Return [X, Y] of the center of cell containing provided text 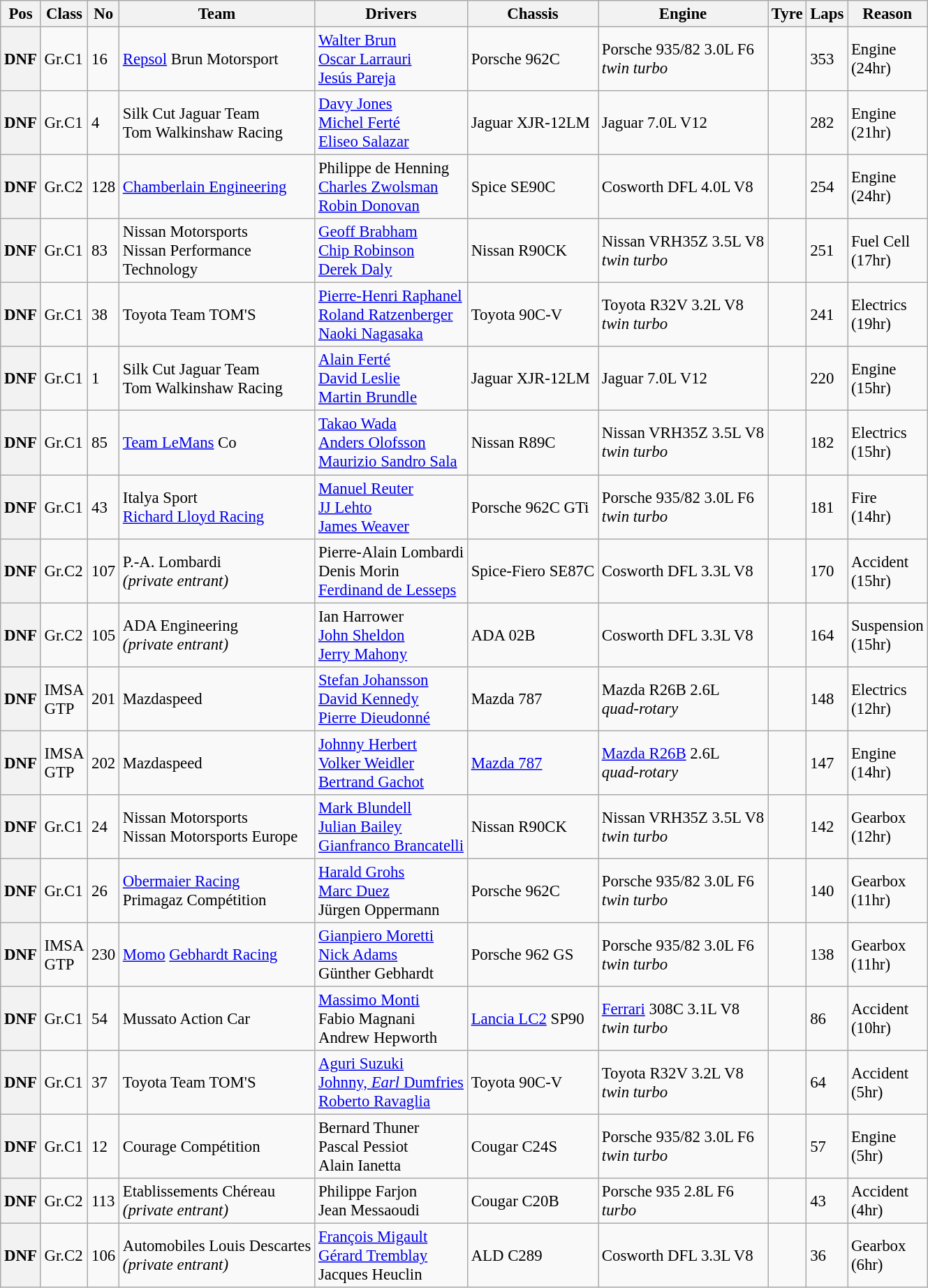
164 [827, 635]
1 [103, 379]
Electrics(19hr) [888, 315]
181 [827, 507]
Johnny Herbert Volker Weidler Bertrand Gachot [391, 763]
148 [827, 698]
No [103, 14]
113 [103, 1201]
220 [827, 379]
Fire(14hr) [888, 507]
Engine(5hr) [888, 1147]
Electrics(12hr) [888, 698]
36 [827, 1256]
Manuel Reuter JJ Lehto James Weaver [391, 507]
Etablissements Chéreau(private entrant) [217, 1201]
Italya Sport Richard Lloyd Racing [217, 507]
201 [103, 698]
Laps [827, 14]
241 [827, 315]
Harald Grohs Marc Duez Jürgen Oppermann [391, 891]
Accident(15hr) [888, 571]
Chassis [532, 14]
Walter Brun Oscar Larrauri Jesús Pareja [391, 59]
Philippe de Henning Charles Zwolsman Robin Donovan [391, 187]
128 [103, 187]
86 [827, 1018]
282 [827, 123]
Aguri Suzuki Johnny, Earl Dumfries Roberto Ravaglia [391, 1083]
Courage Compétition [217, 1147]
105 [103, 635]
24 [103, 827]
Cougar C20B [532, 1201]
Davy Jones Michel Ferté Eliseo Salazar [391, 123]
140 [827, 891]
Spice-Fiero SE87C [532, 571]
Mark Blundell Julian Bailey Gianfranco Brancatelli [391, 827]
107 [103, 571]
Momo Gebhardt Racing [217, 955]
ADA 02B [532, 635]
Lancia LC2 SP90 [532, 1018]
138 [827, 955]
106 [103, 1256]
Porsche 935 2.8L F6 turbo [683, 1201]
Cougar C24S [532, 1147]
Suspension(15hr) [888, 635]
Nissan Motorsports Nissan Motorsports Europe [217, 827]
12 [103, 1147]
Cosworth DFL 4.0L V8 [683, 187]
Obermaier Racing Primagaz Compétition [217, 891]
Pierre-Henri Raphanel Roland Ratzenberger Naoki Nagasaka [391, 315]
ADA Engineering(private entrant) [217, 635]
83 [103, 251]
Pierre-Alain Lombardi Denis Morin Ferdinand de Lesseps [391, 571]
Engine(14hr) [888, 763]
Ian Harrower John Sheldon Jerry Mahony [391, 635]
54 [103, 1018]
182 [827, 443]
Ferrari 308C 3.1L V8twin turbo [683, 1018]
202 [103, 763]
85 [103, 443]
Gearbox(6hr) [888, 1256]
170 [827, 571]
Takao Wada Anders Olofsson Maurizio Sandro Sala [391, 443]
37 [103, 1083]
Mussato Action Car [217, 1018]
142 [827, 827]
Accident(5hr) [888, 1083]
Pos [21, 14]
147 [827, 763]
Team [217, 14]
251 [827, 251]
Engine(15hr) [888, 379]
4 [103, 123]
Alain Ferté David Leslie Martin Brundle [391, 379]
Philippe Farjon Jean Messaoudi [391, 1201]
38 [103, 315]
64 [827, 1083]
Nissan Motorsports Nissan Performance Technology [217, 251]
Chamberlain Engineering [217, 187]
Spice SE90C [532, 187]
57 [827, 1147]
Gianpiero Moretti Nick Adams Günther Gebhardt [391, 955]
Porsche 962 GS [532, 955]
16 [103, 59]
Engine [683, 14]
Drivers [391, 14]
Reason [888, 14]
26 [103, 891]
Accident(10hr) [888, 1018]
Nissan R89C [532, 443]
Bernard Thuner Pascal Pessiot Alain Ianetta [391, 1147]
Repsol Brun Motorsport [217, 59]
François Migault Gérard Tremblay Jacques Heuclin [391, 1256]
353 [827, 59]
Fuel Cell(17hr) [888, 251]
Electrics(15hr) [888, 443]
Tyre [788, 14]
Accident(4hr) [888, 1201]
Gearbox(12hr) [888, 827]
Porsche 962C GTi [532, 507]
Automobiles Louis Descartes(private entrant) [217, 1256]
Stefan Johansson David Kennedy Pierre Dieudonné [391, 698]
Class [64, 14]
Engine(21hr) [888, 123]
230 [103, 955]
Massimo Monti Fabio Magnani Andrew Hepworth [391, 1018]
Geoff Brabham Chip Robinson Derek Daly [391, 251]
P.-A. Lombardi(private entrant) [217, 571]
Team LeMans Co [217, 443]
ALD C289 [532, 1256]
254 [827, 187]
